From the cell containing the given text, extract its center point as [x, y] coordinate. 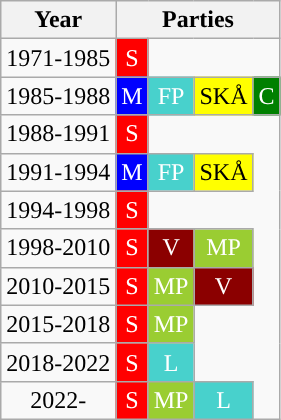
1991-1994 [58, 172]
2022- [58, 400]
2010-2015 [58, 286]
1971-1985 [58, 58]
1998-2010 [58, 248]
2018-2022 [58, 362]
2015-2018 [58, 324]
Parties [198, 20]
1988-1991 [58, 134]
1985-1988 [58, 96]
Year [58, 20]
C [266, 96]
1994-1998 [58, 210]
